Extract the (X, Y) coordinate from the center of the cell holding the provided text.  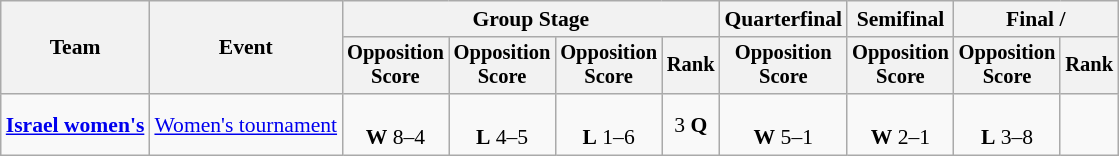
W 8–4 (396, 124)
Group Stage (530, 19)
L 1–6 (608, 124)
W 5–1 (783, 124)
3 Q (691, 124)
Final / (1036, 19)
W 2–1 (900, 124)
Israel women's (76, 124)
Semifinal (900, 19)
L 4–5 (502, 124)
Women's tournament (246, 124)
Quarterfinal (783, 19)
Team (76, 48)
Event (246, 48)
L 3–8 (1008, 124)
